Detect which cell encompasses the target text, then output its [X, Y] center coordinate. 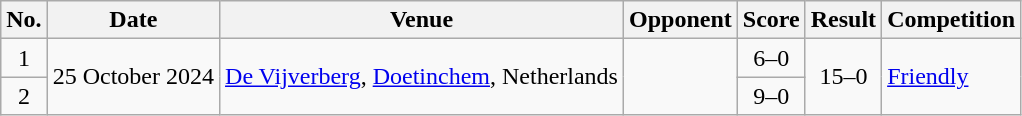
Competition [952, 20]
25 October 2024 [133, 77]
Score [771, 20]
Date [133, 20]
Opponent [680, 20]
9–0 [771, 96]
Friendly [952, 77]
2 [24, 96]
15–0 [843, 77]
Result [843, 20]
1 [24, 58]
6–0 [771, 58]
De Vijverberg, Doetinchem, Netherlands [422, 77]
Venue [422, 20]
No. [24, 20]
